Identify which cell holds the provided text, then report its [X, Y] central coordinate. 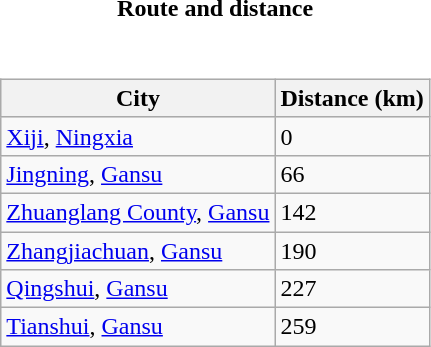
Distance (km) [352, 98]
Qingshui, Gansu [138, 289]
142 [352, 212]
Zhangjiachuan, Gansu [138, 251]
Xiji, Ningxia [138, 136]
0 [352, 136]
227 [352, 289]
190 [352, 251]
66 [352, 174]
259 [352, 327]
Zhuanglang County, Gansu [138, 212]
City [138, 98]
Jingning, Gansu [138, 174]
Tianshui, Gansu [138, 327]
